Provide the (x, y) coordinate of the cell's center where the given text is located.  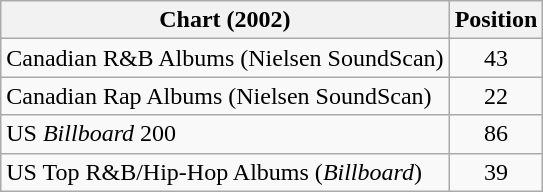
22 (496, 96)
Canadian R&B Albums (Nielsen SoundScan) (225, 58)
US Top R&B/Hip-Hop Albums (Billboard) (225, 172)
43 (496, 58)
Chart (2002) (225, 20)
US Billboard 200 (225, 134)
Position (496, 20)
39 (496, 172)
86 (496, 134)
Canadian Rap Albums (Nielsen SoundScan) (225, 96)
